Detect which cell encompasses the target text, then output its [x, y] center coordinate. 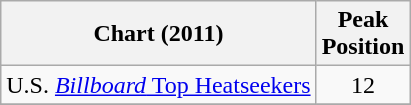
12 [363, 85]
Chart (2011) [158, 34]
PeakPosition [363, 34]
U.S. Billboard Top Heatseekers [158, 85]
